Locate the cell with the specified text and output its [x, y] center coordinate. 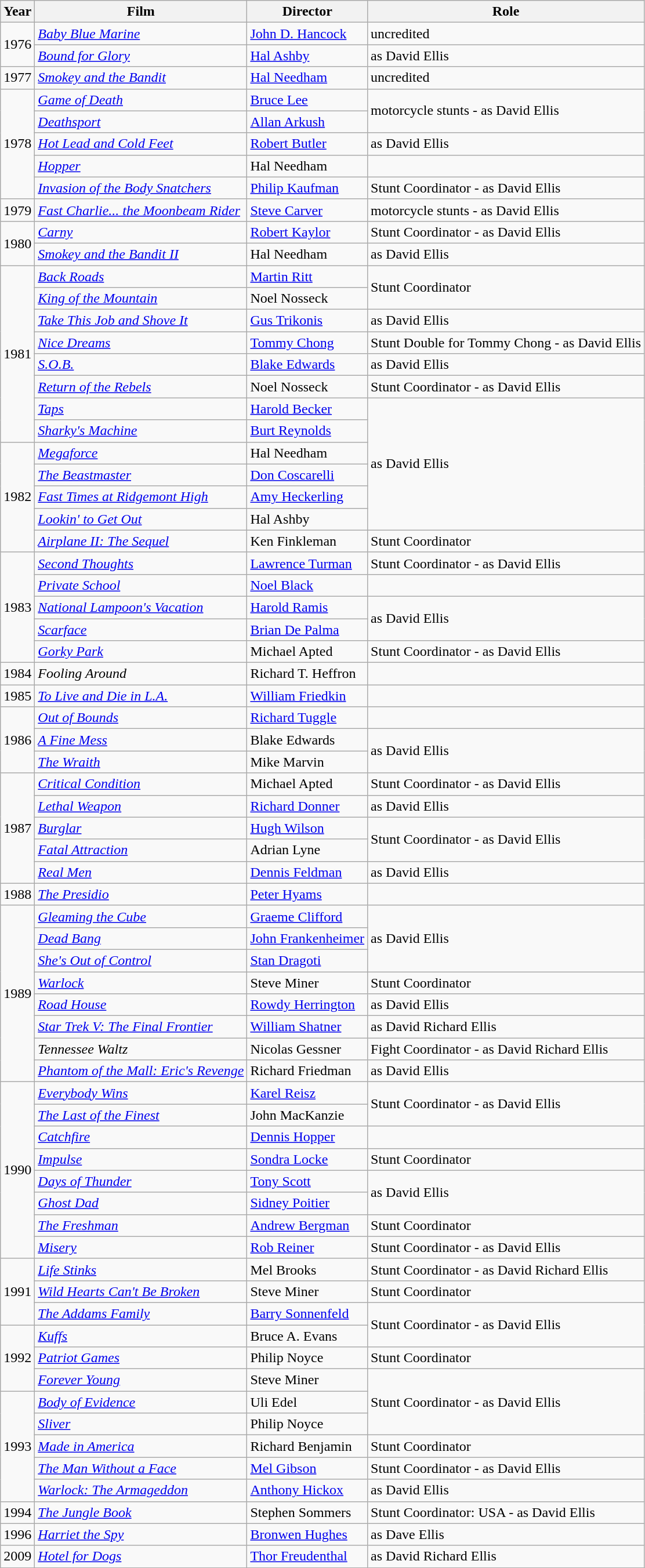
Nice Dreams [141, 343]
Made in America [141, 1446]
Hopper [141, 166]
The Jungle Book [141, 1512]
Private School [141, 585]
Steve Carver [307, 210]
as Dave Ellis [506, 1534]
Second Thoughts [141, 563]
1989 [17, 993]
Phantom of the Mall: Eric's Revenge [141, 1071]
Stunt Double for Tommy Chong - as David Ellis [506, 343]
The Addams Family [141, 1313]
Bruce A. Evans [307, 1335]
Hot Lead and Cold Feet [141, 144]
1978 [17, 144]
Bronwen Hughes [307, 1534]
Noel Black [307, 585]
2009 [17, 1556]
Stan Dragoti [307, 960]
The Wraith [141, 762]
The Presidio [141, 894]
1981 [17, 354]
Lawrence Turman [307, 563]
Film [141, 12]
Smokey and the Bandit [141, 78]
Martin Ritt [307, 277]
Mel Gibson [307, 1468]
John Frankenheimer [307, 938]
Taps [141, 409]
Lethal Weapon [141, 806]
Gleaming the Cube [141, 916]
Back Roads [141, 277]
Richard Donner [307, 806]
Misery [141, 1247]
Warlock [141, 983]
Days of Thunder [141, 1181]
Dennis Hopper [307, 1137]
Adrian Lyne [307, 850]
Thor Freudenthal [307, 1556]
Stunt Coordinator - as David Richard Ellis [506, 1269]
1994 [17, 1512]
Take This Job and Shove It [141, 321]
Tommy Chong [307, 343]
1977 [17, 78]
Mike Marvin [307, 762]
Stunt Coordinator: USA - as David Ellis [506, 1512]
William Friedkin [307, 696]
1976 [17, 45]
King of the Mountain [141, 299]
The Last of the Finest [141, 1115]
Smokey and the Bandit II [141, 254]
John D. Hancock [307, 34]
John MacKanzie [307, 1115]
The Man Without a Face [141, 1468]
Dead Bang [141, 938]
1990 [17, 1170]
Barry Sonnenfeld [307, 1313]
S.O.B. [141, 365]
Star Trek V: The Final Frontier [141, 1027]
1984 [17, 674]
1986 [17, 740]
1980 [17, 243]
Lookin' to Get Out [141, 519]
Forever Young [141, 1380]
Hugh Wilson [307, 828]
Ken Finkleman [307, 541]
Anthony Hickox [307, 1490]
Burt Reynolds [307, 431]
Sidney Poitier [307, 1203]
To Live and Die in L.A. [141, 696]
Nicolas Gessner [307, 1049]
Brian De Palma [307, 629]
Everybody Wins [141, 1093]
1987 [17, 828]
Role [506, 12]
Impulse [141, 1159]
Gorky Park [141, 652]
Ghost Dad [141, 1203]
Richard T. Heffron [307, 674]
Dennis Feldman [307, 872]
Body of Evidence [141, 1402]
Uli Edel [307, 1402]
Stephen Sommers [307, 1512]
Robert Kaylor [307, 232]
Gus Trikonis [307, 321]
Out of Bounds [141, 718]
Graeme Clifford [307, 916]
Return of the Rebels [141, 387]
1985 [17, 696]
Richard Benjamin [307, 1446]
National Lampoon's Vacation [141, 607]
Director [307, 12]
Andrew Bergman [307, 1225]
Peter Hyams [307, 894]
Rowdy Herrington [307, 1005]
Patriot Games [141, 1358]
William Shatner [307, 1027]
Fast Times at Ridgemont High [141, 497]
Rob Reiner [307, 1247]
Mel Brooks [307, 1269]
Sondra Locke [307, 1159]
1983 [17, 607]
Critical Condition [141, 784]
Year [17, 12]
Fast Charlie... the Moonbeam Rider [141, 210]
Hotel for Dogs [141, 1556]
Warlock: The Armageddon [141, 1490]
She's Out of Control [141, 960]
1991 [17, 1291]
Wild Hearts Can't Be Broken [141, 1291]
Fooling Around [141, 674]
Amy Heckerling [307, 497]
Road House [141, 1005]
1979 [17, 210]
Airplane II: The Sequel [141, 541]
Carny [141, 232]
Bruce Lee [307, 100]
Scarface [141, 629]
Real Men [141, 872]
Fatal Attraction [141, 850]
Deathsport [141, 122]
Life Stinks [141, 1269]
Karel Reisz [307, 1093]
Catchfire [141, 1137]
Baby Blue Marine [141, 34]
1988 [17, 894]
Harriet the Spy [141, 1534]
Bound for Glory [141, 56]
A Fine Mess [141, 740]
Tennessee Waltz [141, 1049]
Game of Death [141, 100]
1996 [17, 1534]
Burglar [141, 828]
The Freshman [141, 1225]
1993 [17, 1446]
Tony Scott [307, 1181]
The Beastmaster [141, 475]
Harold Ramis [307, 607]
Allan Arkush [307, 122]
Philip Kaufman [307, 188]
Invasion of the Body Snatchers [141, 188]
Megaforce [141, 453]
1992 [17, 1358]
Don Coscarelli [307, 475]
Sliver [141, 1424]
Harold Becker [307, 409]
Kuffs [141, 1335]
Fight Coordinator - as David Richard Ellis [506, 1049]
Sharky's Machine [141, 431]
Richard Tuggle [307, 718]
Richard Friedman [307, 1071]
1982 [17, 497]
Robert Butler [307, 144]
